Extract the (x, y) coordinate from the center of the cell holding the provided text.  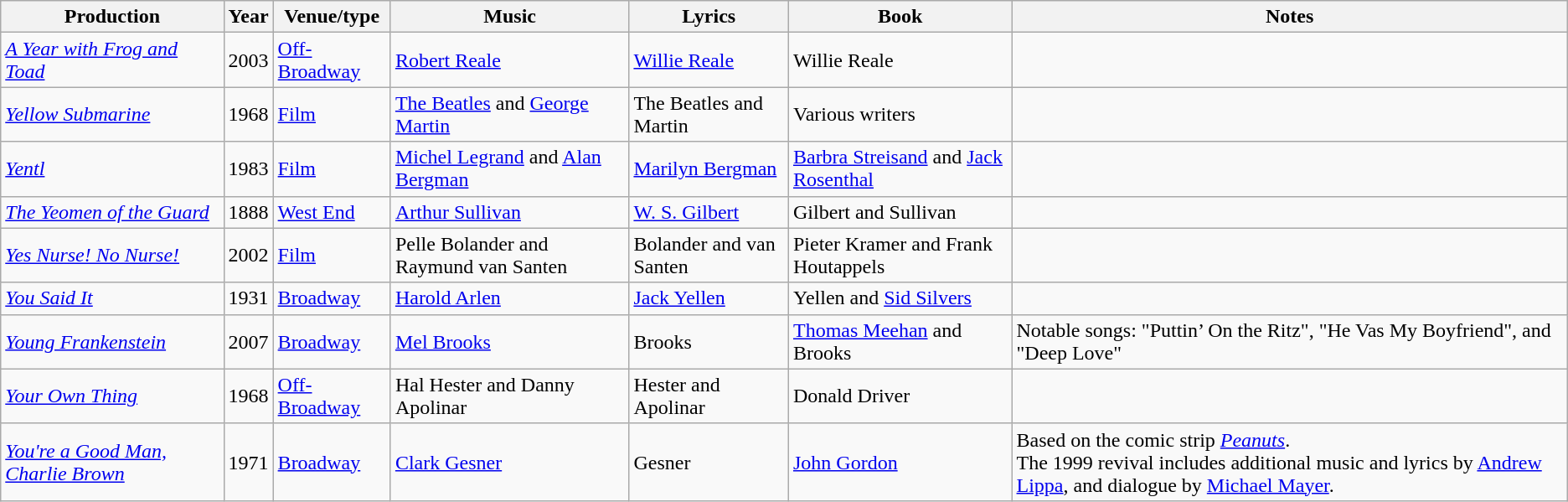
Notable songs: "Puttin’ On the Ritz", "He Vas My Boyfriend", and "Deep Love" (1290, 342)
John Gordon (900, 462)
Michel Legrand and Alan Bergman (509, 169)
Brooks (709, 342)
Hester and Apolinar (709, 396)
A Year with Frog and Toad (112, 60)
W. S. Gilbert (709, 212)
Yellow Submarine (112, 114)
1971 (248, 462)
You Said It (112, 298)
The Beatles and George Martin (509, 114)
1983 (248, 169)
Yes Nurse! No Nurse! (112, 255)
Mel Brooks (509, 342)
Book (900, 17)
Thomas Meehan and Brooks (900, 342)
Production (112, 17)
Pelle Bolander and Raymund van Santen (509, 255)
Notes (1290, 17)
Robert Reale (509, 60)
Bolander and van Santen (709, 255)
Lyrics (709, 17)
Music (509, 17)
Marilyn Bergman (709, 169)
Yellen and Sid Silvers (900, 298)
Donald Driver (900, 396)
Gilbert and Sullivan (900, 212)
Based on the comic strip Peanuts. The 1999 revival includes additional music and lyrics by Andrew Lippa, and dialogue by Michael Mayer. (1290, 462)
Harold Arlen (509, 298)
2002 (248, 255)
The Yeomen of the Guard (112, 212)
Your Own Thing (112, 396)
Hal Hester and Danny Apolinar (509, 396)
Arthur Sullivan (509, 212)
1888 (248, 212)
Barbra Streisand and Jack Rosenthal (900, 169)
Yentl (112, 169)
Venue/type (332, 17)
1931 (248, 298)
Gesner (709, 462)
Various writers (900, 114)
West End (332, 212)
2003 (248, 60)
Jack Yellen (709, 298)
Year (248, 17)
You're a Good Man, Charlie Brown (112, 462)
The Beatles and Martin (709, 114)
Pieter Kramer and Frank Houtappels (900, 255)
2007 (248, 342)
Young Frankenstein (112, 342)
Clark Gesner (509, 462)
